Extract the [X, Y] coordinate from the center of the cell holding the provided text.  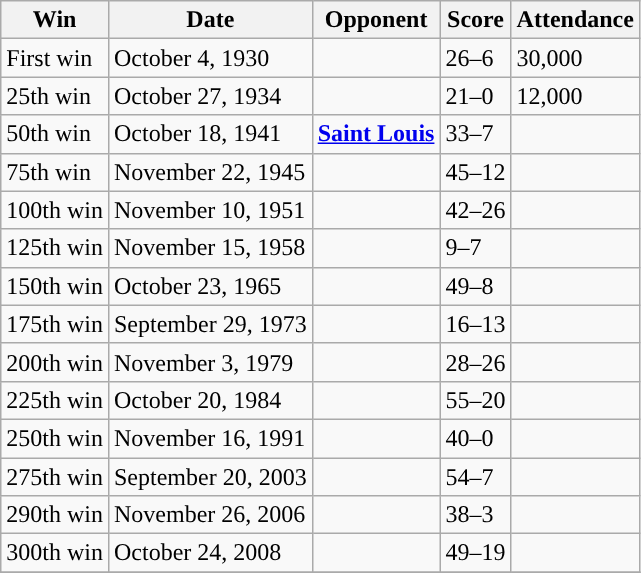
25th win [55, 96]
October 24, 2008 [210, 553]
50th win [55, 134]
38–3 [476, 515]
12,000 [575, 96]
49–8 [476, 286]
October 20, 1984 [210, 400]
200th win [55, 362]
175th win [55, 324]
Win [55, 20]
250th win [55, 438]
September 20, 2003 [210, 477]
9–7 [476, 248]
Opponent [376, 20]
100th win [55, 210]
September 29, 1973 [210, 324]
October 18, 1941 [210, 134]
November 10, 1951 [210, 210]
November 22, 1945 [210, 172]
November 15, 1958 [210, 248]
33–7 [476, 134]
October 4, 1930 [210, 58]
October 27, 1934 [210, 96]
16–13 [476, 324]
November 3, 1979 [210, 362]
November 16, 1991 [210, 438]
125th win [55, 248]
Score [476, 20]
26–6 [476, 58]
30,000 [575, 58]
150th win [55, 286]
290th win [55, 515]
55–20 [476, 400]
75th win [55, 172]
First win [55, 58]
54–7 [476, 477]
November 26, 2006 [210, 515]
45–12 [476, 172]
275th win [55, 477]
Date [210, 20]
21–0 [476, 96]
42–26 [476, 210]
49–19 [476, 553]
40–0 [476, 438]
28–26 [476, 362]
Saint Louis [376, 134]
October 23, 1965 [210, 286]
Attendance [575, 20]
300th win [55, 553]
225th win [55, 400]
